Detect which cell encompasses the target text, then output its [X, Y] center coordinate. 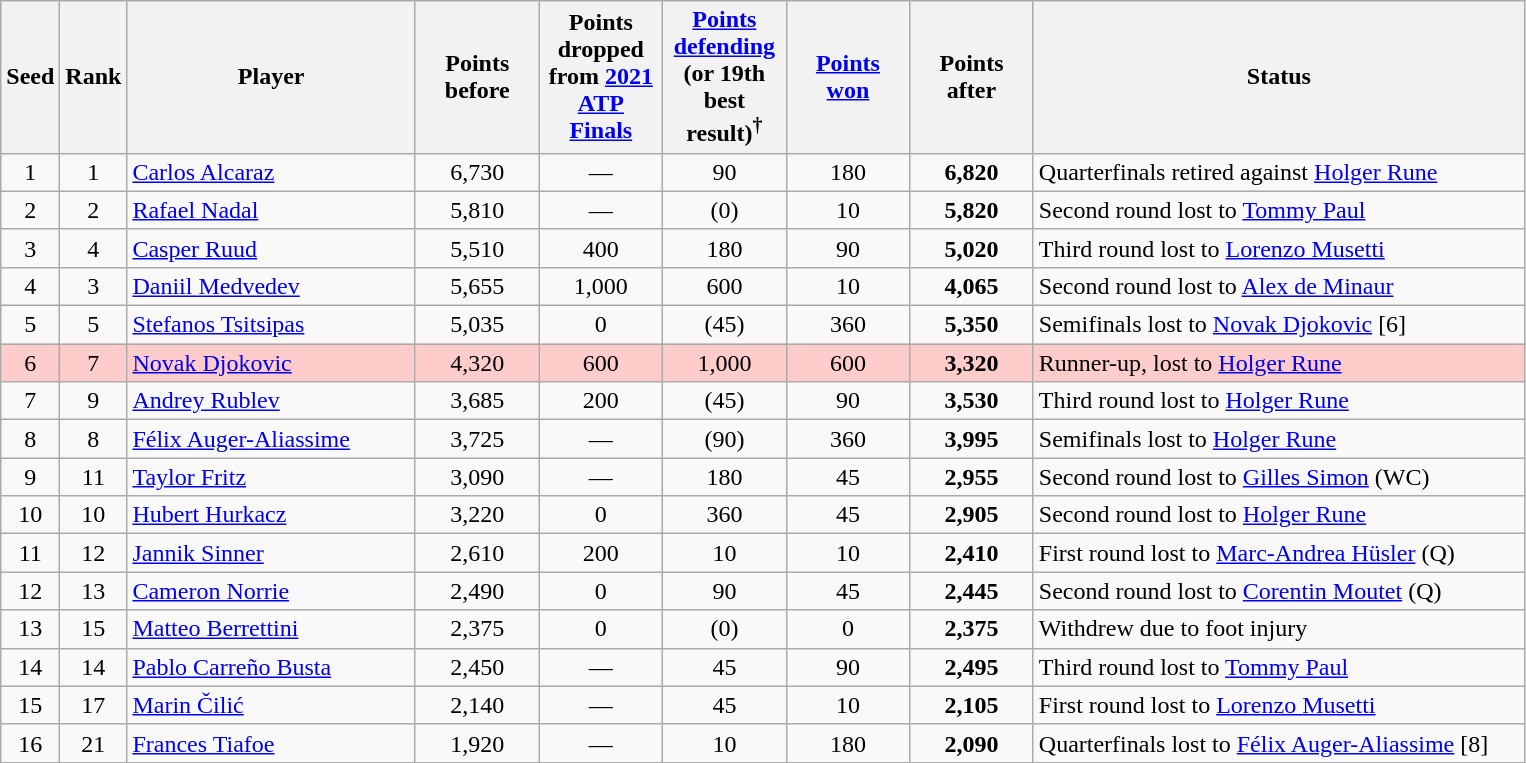
Félix Auger-Aliassime [272, 439]
Matteo Berrettini [272, 629]
Frances Tiafoe [272, 743]
2,610 [477, 553]
Novak Djokovic [272, 363]
5,820 [972, 210]
6,820 [972, 172]
Cameron Norrie [272, 591]
2,445 [972, 591]
Semifinals lost to Novak Djokovic [6] [1278, 325]
Carlos Alcaraz [272, 172]
2,090 [972, 743]
3,725 [477, 439]
Marin Čilić [272, 705]
6 [30, 363]
5,020 [972, 248]
Third round lost to Holger Rune [1278, 401]
400 [601, 248]
Points dropped from 2021 ATP Finals [601, 78]
2,410 [972, 553]
1,920 [477, 743]
Second round lost to Holger Rune [1278, 515]
Third round lost to Tommy Paul [1278, 667]
Semifinals lost to Holger Rune [1278, 439]
6,730 [477, 172]
Status [1278, 78]
5,350 [972, 325]
2,140 [477, 705]
Points won [848, 78]
Second round lost to Tommy Paul [1278, 210]
5,810 [477, 210]
Second round lost to Gilles Simon (WC) [1278, 477]
3,320 [972, 363]
2,495 [972, 667]
17 [94, 705]
2,905 [972, 515]
Withdrew due to foot injury [1278, 629]
Casper Ruud [272, 248]
2,955 [972, 477]
Andrey Rublev [272, 401]
3,090 [477, 477]
5,035 [477, 325]
2,105 [972, 705]
Pablo Carreño Busta [272, 667]
3,220 [477, 515]
Points defending (or 19th best result)† [725, 78]
Points after [972, 78]
Quarterfinals retired against Holger Rune [1278, 172]
2,490 [477, 591]
Player [272, 78]
Daniil Medvedev [272, 286]
Third round lost to Lorenzo Musetti [1278, 248]
Rank [94, 78]
3,995 [972, 439]
Seed [30, 78]
Points before [477, 78]
(90) [725, 439]
Quarterfinals lost to Félix Auger-Aliassime [8] [1278, 743]
4,065 [972, 286]
First round lost to Marc-Andrea Hüsler (Q) [1278, 553]
Hubert Hurkacz [272, 515]
Taylor Fritz [272, 477]
2,450 [477, 667]
Second round lost to Corentin Moutet (Q) [1278, 591]
Second round lost to Alex de Minaur [1278, 286]
Jannik Sinner [272, 553]
5,655 [477, 286]
5,510 [477, 248]
16 [30, 743]
3,685 [477, 401]
4,320 [477, 363]
3,530 [972, 401]
Runner-up, lost to Holger Rune [1278, 363]
21 [94, 743]
First round lost to Lorenzo Musetti [1278, 705]
Rafael Nadal [272, 210]
Stefanos Tsitsipas [272, 325]
